Provide the (x, y) coordinate of the cell's center where the given text is located.  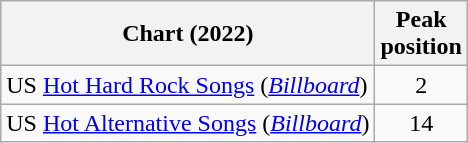
US Hot Alternative Songs (Billboard) (188, 123)
Chart (2022) (188, 34)
US Hot Hard Rock Songs (Billboard) (188, 85)
2 (421, 85)
Peakposition (421, 34)
14 (421, 123)
